Locate the cell with the specified text and output its (x, y) center coordinate. 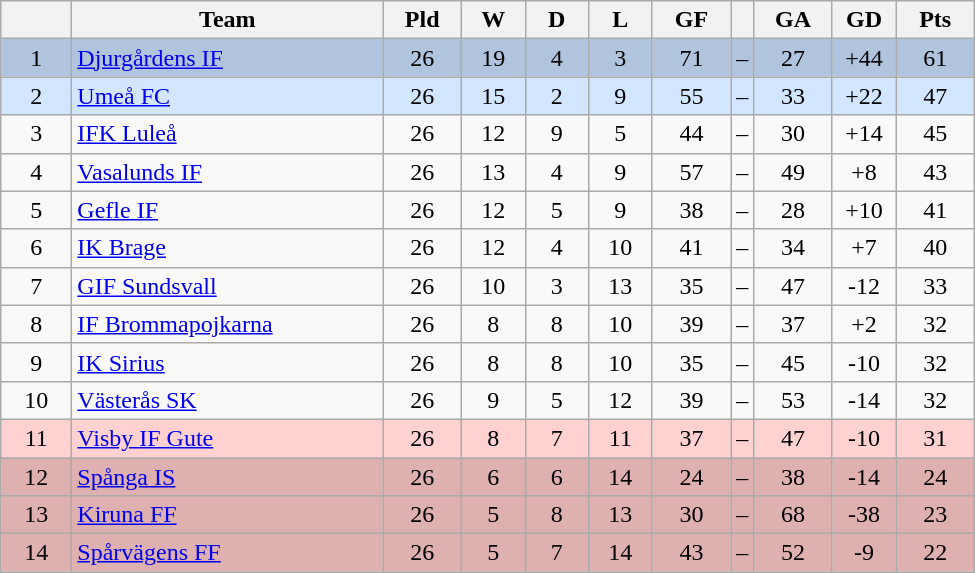
49 (794, 172)
-38 (864, 515)
Pts (936, 20)
IFK Luleå (228, 134)
19 (493, 58)
31 (936, 438)
44 (692, 134)
Spårvägens FF (228, 553)
15 (493, 96)
D (557, 20)
61 (936, 58)
Pld (422, 20)
+44 (864, 58)
53 (794, 400)
1 (36, 58)
Västerås SK (228, 400)
23 (936, 515)
Djurgårdens IF (228, 58)
Gefle IF (228, 210)
68 (794, 515)
55 (692, 96)
Kiruna FF (228, 515)
GD (864, 20)
L (621, 20)
Visby IF Gute (228, 438)
-12 (864, 286)
Spånga IS (228, 477)
GF (692, 20)
+2 (864, 324)
W (493, 20)
GIF Sundsvall (228, 286)
27 (794, 58)
IK Sirius (228, 362)
71 (692, 58)
-9 (864, 553)
34 (794, 248)
57 (692, 172)
28 (794, 210)
+10 (864, 210)
GA (794, 20)
Umeå FC (228, 96)
22 (936, 553)
Team (228, 20)
+8 (864, 172)
IK Brage (228, 248)
+7 (864, 248)
40 (936, 248)
Vasalunds IF (228, 172)
52 (794, 553)
IF Brommapojkarna (228, 324)
+14 (864, 134)
+22 (864, 96)
